For the text-containing cell, return its midpoint in (X, Y) coordinate format. 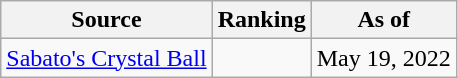
As of (384, 20)
May 19, 2022 (384, 58)
Sabato's Crystal Ball (106, 58)
Ranking (262, 20)
Source (106, 20)
